Search for the cell housing the specified text and yield its [X, Y] center coordinate. 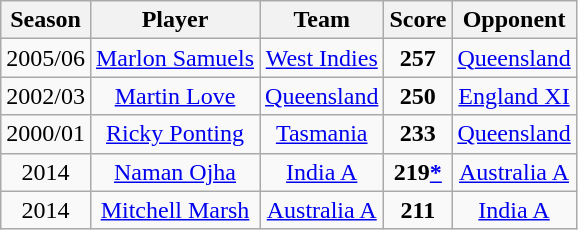
211 [418, 210]
England XI [514, 96]
2002/03 [46, 96]
Ricky Ponting [174, 134]
Opponent [514, 20]
233 [418, 134]
Tasmania [322, 134]
Season [46, 20]
Player [174, 20]
Mitchell Marsh [174, 210]
West Indies [322, 58]
Score [418, 20]
Team [322, 20]
2005/06 [46, 58]
Marlon Samuels [174, 58]
Naman Ojha [174, 172]
257 [418, 58]
219* [418, 172]
2000/01 [46, 134]
250 [418, 96]
Martin Love [174, 96]
